For the text-containing cell, return its midpoint in [x, y] coordinate format. 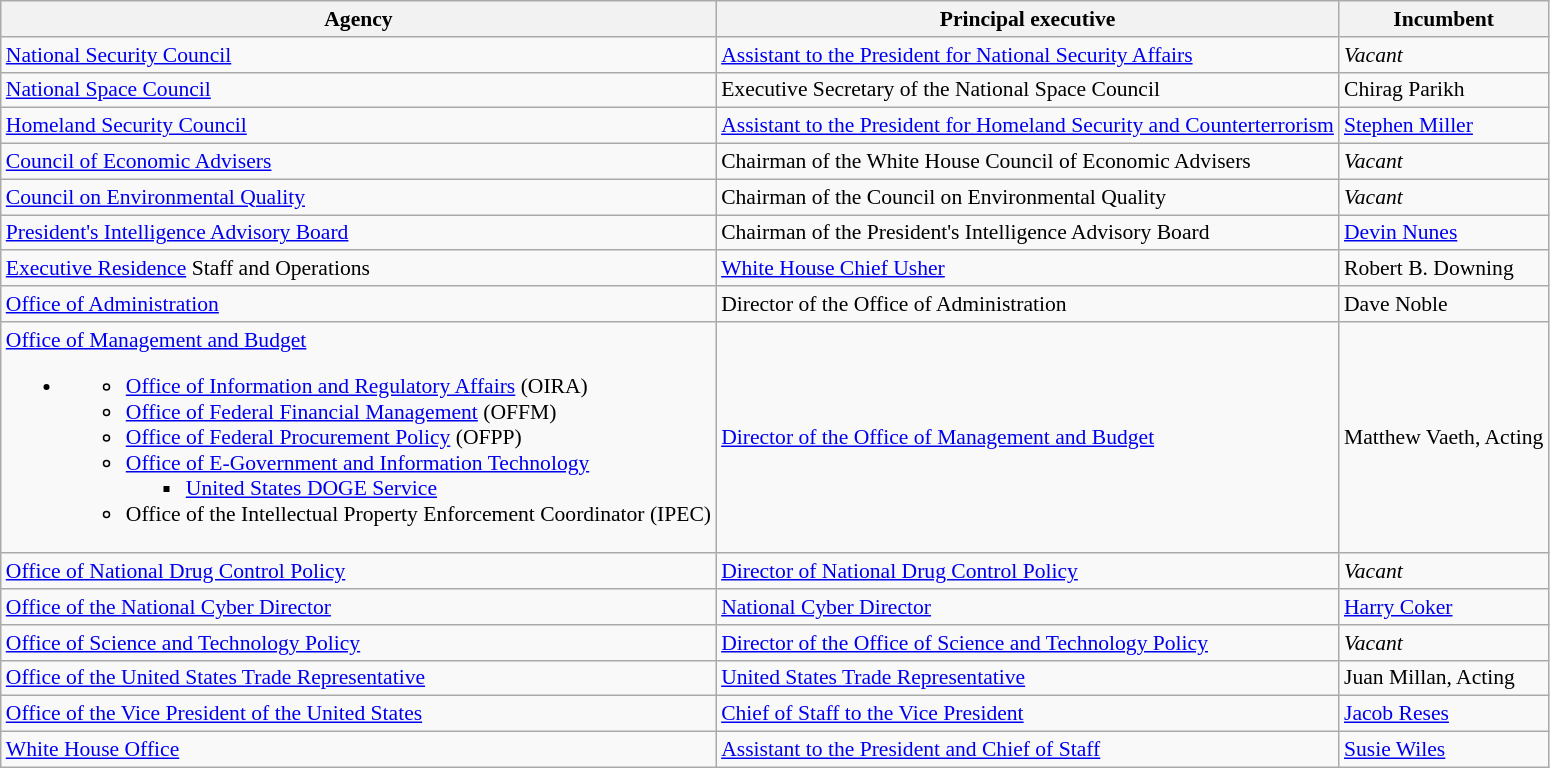
United States Trade Representative [1028, 678]
Chairman of the Council on Environmental Quality [1028, 197]
Robert B. Downing [1444, 269]
White House Office [358, 750]
Office of Science and Technology Policy [358, 643]
Director of the Office of Management and Budget [1028, 438]
National Security Council [358, 55]
Executive Residence Staff and Operations [358, 269]
Dave Noble [1444, 304]
Principal executive [1028, 19]
Office of the National Cyber Director [358, 607]
Director of the Office of Administration [1028, 304]
Susie Wiles [1444, 750]
Homeland Security Council [358, 126]
Assistant to the President and Chief of Staff [1028, 750]
Director of the Office of Science and Technology Policy [1028, 643]
Chairman of the White House Council of Economic Advisers [1028, 162]
Chairman of the President's Intelligence Advisory Board [1028, 233]
Executive Secretary of the National Space Council [1028, 90]
President's Intelligence Advisory Board [358, 233]
Assistant to the President for National Security Affairs [1028, 55]
Matthew Vaeth, Acting [1444, 438]
Juan Millan, Acting [1444, 678]
Council of Economic Advisers [358, 162]
National Space Council [358, 90]
Office of the United States Trade Representative [358, 678]
Agency [358, 19]
Assistant to the President for Homeland Security and Counterterrorism [1028, 126]
Jacob Reses [1444, 714]
White House Chief Usher [1028, 269]
Stephen Miller [1444, 126]
Devin Nunes [1444, 233]
Chirag Parikh [1444, 90]
Office of National Drug Control Policy [358, 572]
Incumbent [1444, 19]
Chief of Staff to the Vice President [1028, 714]
Office of the Vice President of the United States [358, 714]
Harry Coker [1444, 607]
Director of National Drug Control Policy [1028, 572]
Council on Environmental Quality [358, 197]
Office of Administration [358, 304]
National Cyber Director [1028, 607]
